Return the [x, y] coordinate for the center point of the cell that contains the specified text.  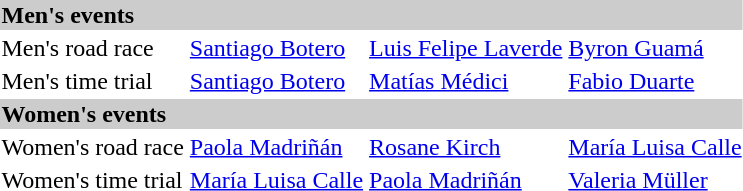
Men's time trial [92, 81]
Men's events [372, 15]
Paola Madriñán [276, 147]
María Luisa Calle [655, 147]
Byron Guamá [655, 48]
Matías Médici [466, 81]
Fabio Duarte [655, 81]
Women's events [372, 114]
Women's road race [92, 147]
Luis Felipe Laverde [466, 48]
Men's road race [92, 48]
Rosane Kirch [466, 147]
